For the text-containing cell, return its midpoint in (x, y) coordinate format. 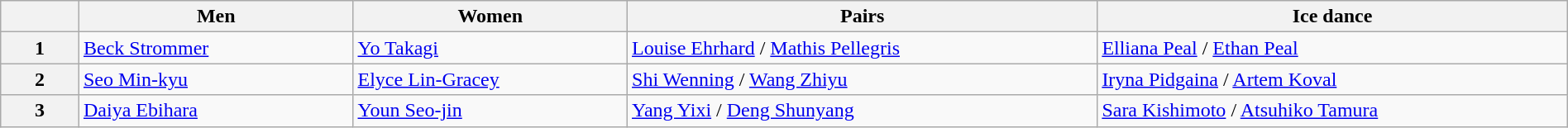
Elyce Lin-Gracey (490, 79)
Seo Min-kyu (216, 79)
Women (490, 17)
3 (40, 111)
Yang Yixi / Deng Shunyang (863, 111)
1 (40, 48)
Daiya Ebihara (216, 111)
Iryna Pidgaina / Artem Koval (1332, 79)
Ice dance (1332, 17)
Yo Takagi (490, 48)
Men (216, 17)
Louise Ehrhard / Mathis Pellegris (863, 48)
Elliana Peal / Ethan Peal (1332, 48)
Pairs (863, 17)
Beck Strommer (216, 48)
Shi Wenning / Wang Zhiyu (863, 79)
Sara Kishimoto / Atsuhiko Tamura (1332, 111)
2 (40, 79)
Youn Seo-jin (490, 111)
